Determine the [x, y] coordinate at the center of the cell enclosing the given text.  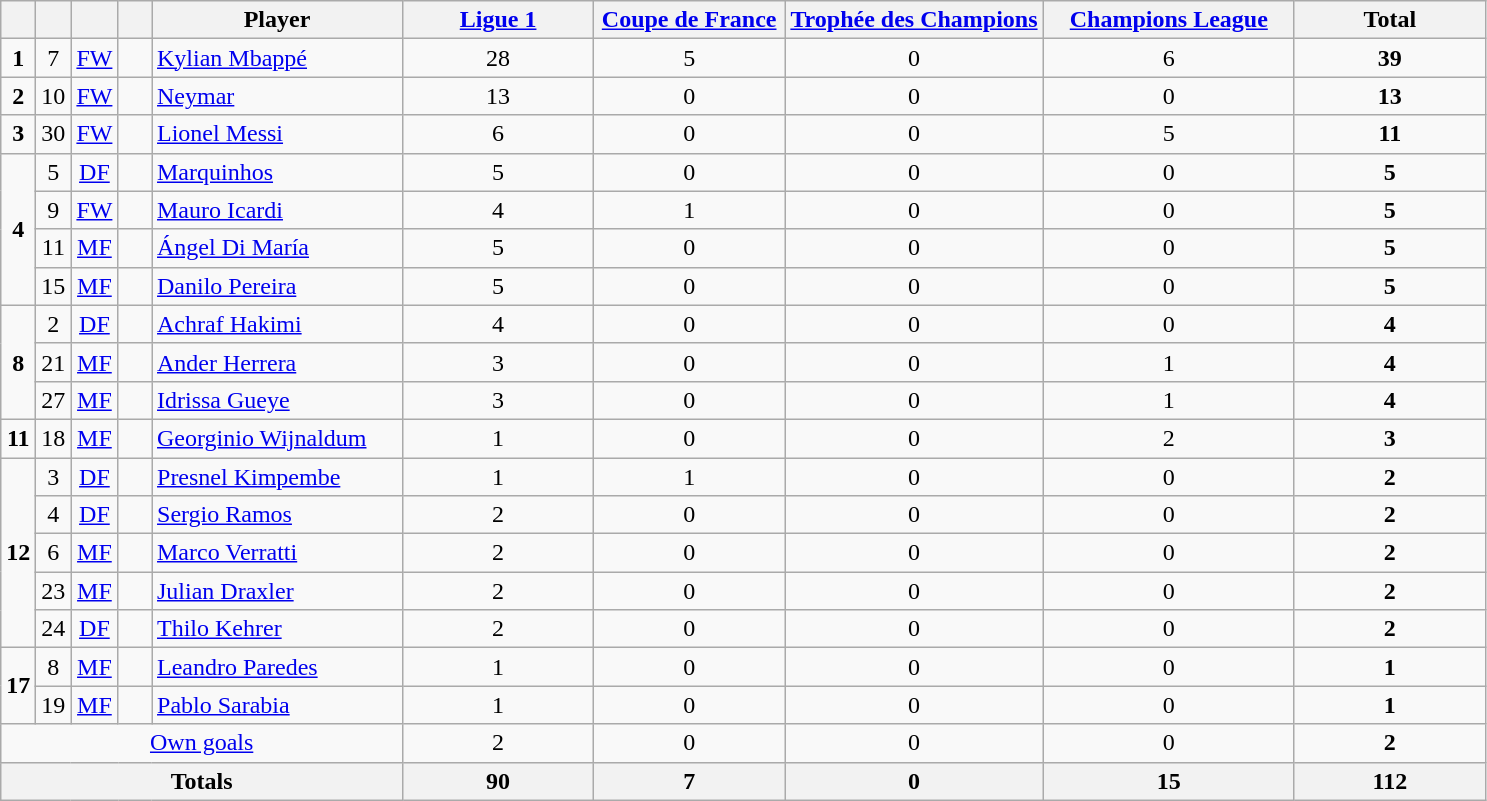
Marquinhos [278, 172]
112 [1390, 781]
Presnel Kimpembe [278, 477]
Idrissa Gueye [278, 400]
24 [54, 629]
27 [54, 400]
17 [18, 686]
Coupe de France [690, 20]
Kylian Mbappé [278, 58]
39 [1390, 58]
9 [54, 210]
Danilo Pereira [278, 286]
21 [54, 362]
Totals [202, 781]
Trophée des Champions [914, 20]
Ander Herrera [278, 362]
Neymar [278, 96]
Thilo Kehrer [278, 629]
19 [54, 705]
Georginio Wijnaldum [278, 438]
Marco Verratti [278, 553]
12 [18, 553]
Total [1390, 20]
Ligue 1 [498, 20]
10 [54, 96]
Player [278, 20]
Own goals [202, 743]
Julian Draxler [278, 591]
28 [498, 58]
23 [54, 591]
Achraf Hakimi [278, 324]
Mauro Icardi [278, 210]
Lionel Messi [278, 134]
Leandro Paredes [278, 667]
30 [54, 134]
90 [498, 781]
Ángel Di María [278, 248]
Champions League [1168, 20]
Sergio Ramos [278, 515]
Pablo Sarabia [278, 705]
18 [54, 438]
